Search for the cell housing the specified text and yield its [X, Y] center coordinate. 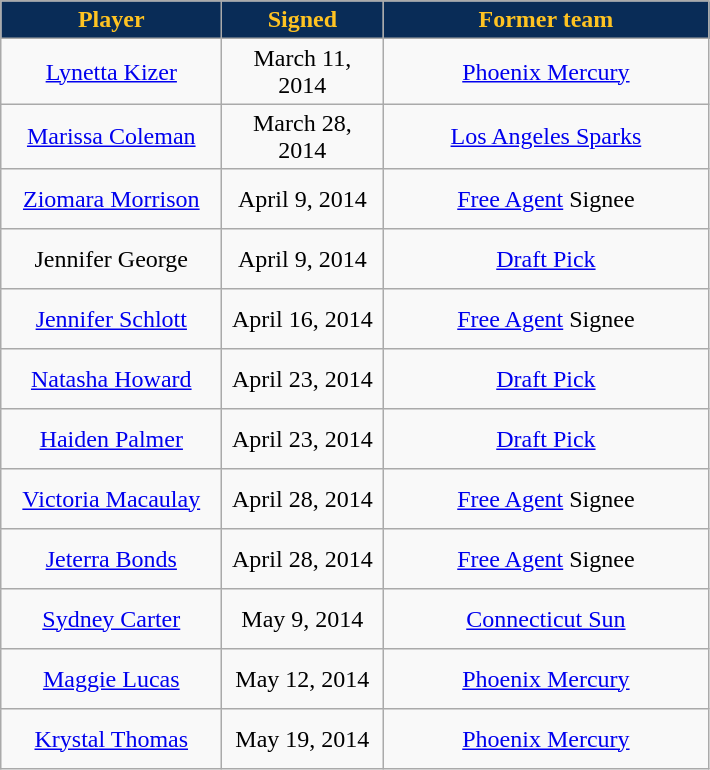
May 9, 2014 [302, 619]
Natasha Howard [112, 379]
Krystal Thomas [112, 739]
Victoria Macaulay [112, 499]
Los Angeles Sparks [546, 136]
April 16, 2014 [302, 319]
Marissa Coleman [112, 136]
May 12, 2014 [302, 679]
Lynetta Kizer [112, 72]
March 28, 2014 [302, 136]
Signed [302, 20]
Ziomara Morrison [112, 199]
Jennifer Schlott [112, 319]
Haiden Palmer [112, 439]
May 19, 2014 [302, 739]
Jennifer George [112, 259]
Maggie Lucas [112, 679]
Player [112, 20]
Sydney Carter [112, 619]
Connecticut Sun [546, 619]
Jeterra Bonds [112, 559]
March 11, 2014 [302, 72]
Former team [546, 20]
